Detect which cell encompasses the target text, then output its [x, y] center coordinate. 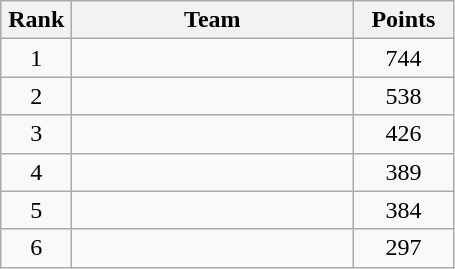
5 [36, 210]
426 [404, 134]
744 [404, 58]
2 [36, 96]
3 [36, 134]
297 [404, 248]
Rank [36, 20]
1 [36, 58]
384 [404, 210]
538 [404, 96]
6 [36, 248]
389 [404, 172]
Team [212, 20]
Points [404, 20]
4 [36, 172]
